Locate the cell with the specified text and output its [x, y] center coordinate. 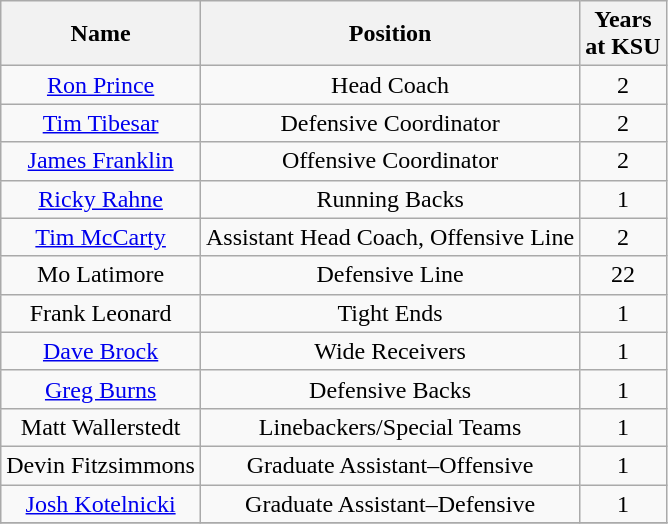
Tim McCarty [101, 237]
Wide Receivers [390, 351]
Name [101, 34]
Matt Wallerstedt [101, 427]
Head Coach [390, 85]
Ricky Rahne [101, 199]
Devin Fitzsimmons [101, 465]
Linebackers/Special Teams [390, 427]
Yearsat KSU [623, 34]
Defensive Backs [390, 389]
Running Backs [390, 199]
Greg Burns [101, 389]
Graduate Assistant–Defensive [390, 503]
Offensive Coordinator [390, 161]
Dave Brock [101, 351]
Mo Latimore [101, 275]
Josh Kotelnicki [101, 503]
Defensive Line [390, 275]
Graduate Assistant–Offensive [390, 465]
Frank Leonard [101, 313]
Defensive Coordinator [390, 123]
Tim Tibesar [101, 123]
22 [623, 275]
Tight Ends [390, 313]
Assistant Head Coach, Offensive Line [390, 237]
James Franklin [101, 161]
Ron Prince [101, 85]
Position [390, 34]
